Capture the cell that displays the provided text and extract its (X, Y) central coordinate. 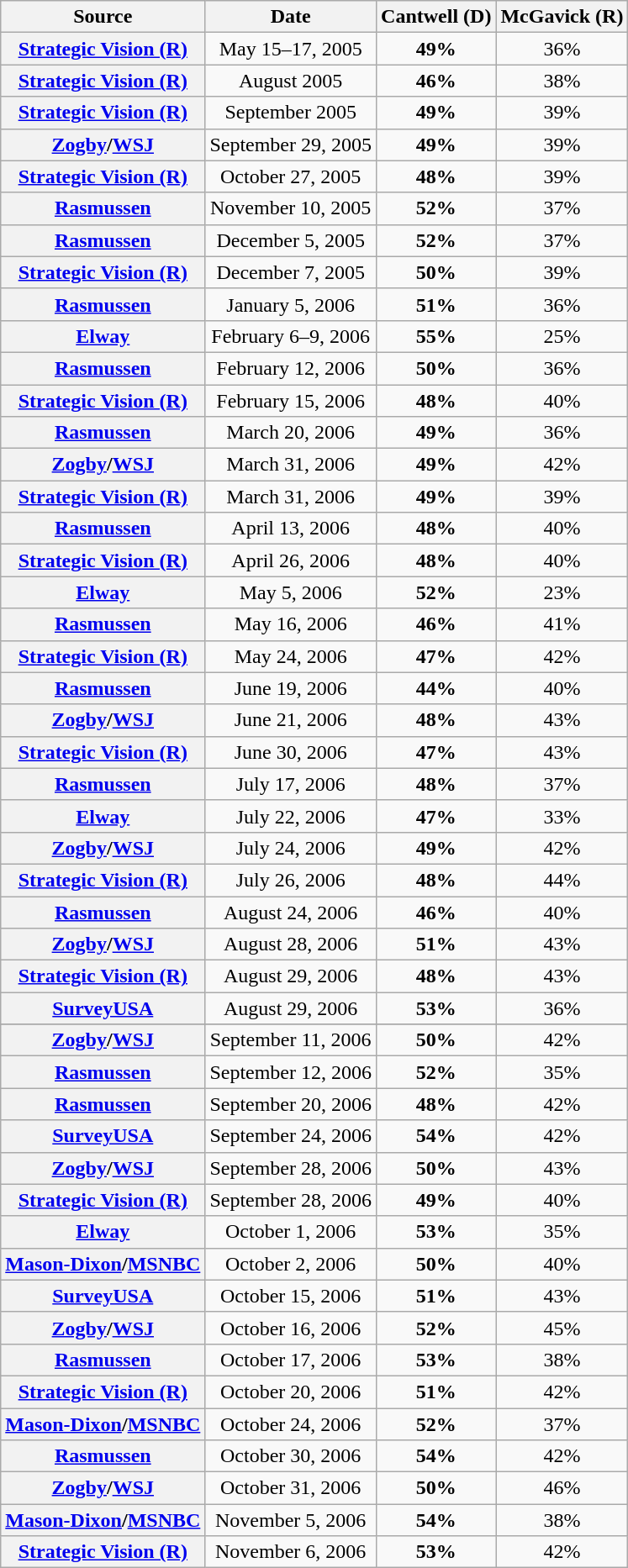
October 16, 2006 (291, 1328)
July 26, 2006 (291, 880)
October 31, 2006 (291, 1488)
March 20, 2006 (291, 433)
August 28, 2006 (291, 944)
41% (562, 624)
December 7, 2005 (291, 272)
July 24, 2006 (291, 848)
September 12, 2006 (291, 1072)
May 15–17, 2005 (291, 49)
July 17, 2006 (291, 784)
55% (436, 336)
23% (562, 592)
April 13, 2006 (291, 529)
June 30, 2006 (291, 752)
November 6, 2006 (291, 1552)
December 5, 2005 (291, 240)
October 17, 2006 (291, 1360)
October 30, 2006 (291, 1456)
July 22, 2006 (291, 816)
McGavick (R) (562, 17)
November 5, 2006 (291, 1520)
August 2005 (291, 81)
September 24, 2006 (291, 1136)
May 5, 2006 (291, 592)
August 24, 2006 (291, 912)
Cantwell (D) (436, 17)
February 12, 2006 (291, 368)
February 6–9, 2006 (291, 336)
October 24, 2006 (291, 1424)
Date (291, 17)
September 20, 2006 (291, 1104)
June 21, 2006 (291, 720)
June 19, 2006 (291, 688)
October 1, 2006 (291, 1232)
May 24, 2006 (291, 656)
September 29, 2005 (291, 145)
October 20, 2006 (291, 1392)
November 10, 2005 (291, 208)
April 26, 2006 (291, 560)
Source (103, 17)
25% (562, 336)
May 16, 2006 (291, 624)
October 2, 2006 (291, 1264)
October 27, 2005 (291, 176)
September 2005 (291, 113)
September 11, 2006 (291, 1040)
45% (562, 1328)
33% (562, 816)
October 15, 2006 (291, 1296)
February 15, 2006 (291, 401)
January 5, 2006 (291, 304)
